Identify which cell holds the provided text, then report its (X, Y) central coordinate. 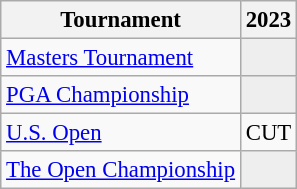
2023 (268, 20)
Masters Tournament (121, 58)
U.S. Open (121, 133)
Tournament (121, 20)
The Open Championship (121, 170)
PGA Championship (121, 95)
CUT (268, 133)
